Return the (X, Y) coordinate for the center point of the cell that contains the specified text.  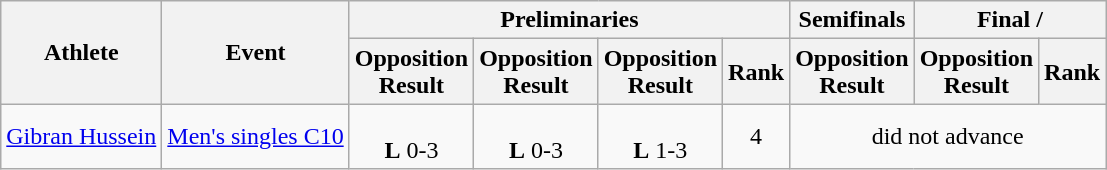
4 (756, 136)
Event (256, 52)
Gibran Hussein (82, 136)
Preliminaries (569, 20)
Final / (1010, 20)
Men's singles C10 (256, 136)
Athlete (82, 52)
L 1-3 (660, 136)
did not advance (948, 136)
Semifinals (852, 20)
